Find where the given text appears and provide that cell's center as (X, Y) coordinate. 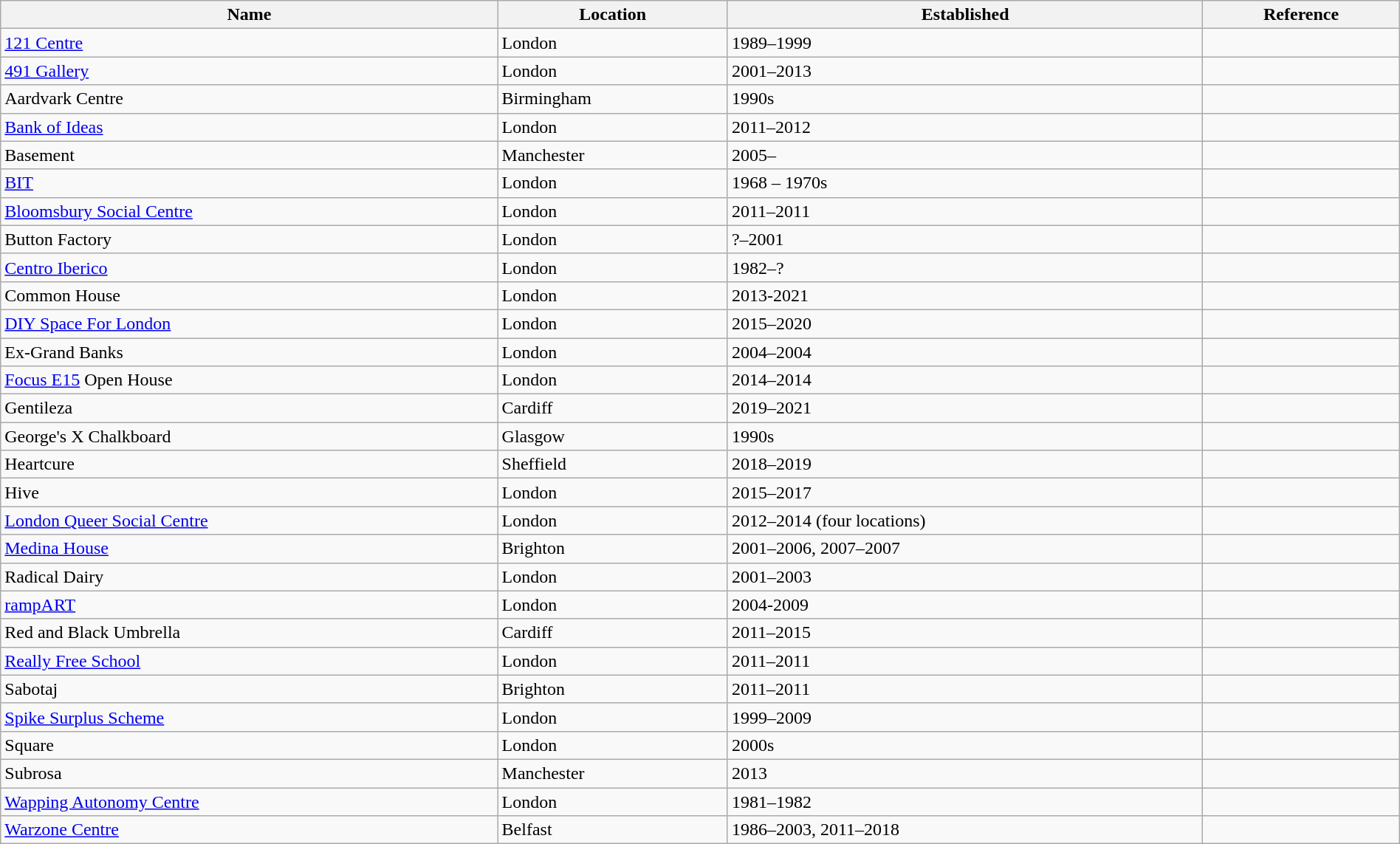
?–2001 (965, 239)
London Queer Social Centre (250, 521)
2015–2020 (965, 323)
Glasgow (613, 436)
Bloomsbury Social Centre (250, 211)
Aardvark Centre (250, 99)
2000s (965, 745)
Square (250, 745)
Birmingham (613, 99)
Reference (1301, 15)
2014–2014 (965, 380)
Heartcure (250, 464)
Established (965, 15)
Spike Surplus Scheme (250, 717)
Centro Iberico (250, 267)
2005– (965, 155)
2011–2015 (965, 633)
2013-2021 (965, 295)
2013 (965, 773)
Red and Black Umbrella (250, 633)
2018–2019 (965, 464)
1968 – 1970s (965, 183)
Gentileza (250, 408)
Bank of Ideas (250, 127)
Subrosa (250, 773)
Focus E15 Open House (250, 380)
Wapping Autonomy Centre (250, 801)
1981–1982 (965, 801)
2001–2006, 2007–2007 (965, 549)
Name (250, 15)
2019–2021 (965, 408)
1999–2009 (965, 717)
1986–2003, 2011–2018 (965, 830)
Sheffield (613, 464)
DIY Space For London (250, 323)
2001–2013 (965, 71)
Hive (250, 493)
1989–1999 (965, 43)
Sabotaj (250, 689)
Really Free School (250, 661)
2001–2003 (965, 577)
Location (613, 15)
Belfast (613, 830)
Ex-Grand Banks (250, 352)
2004-2009 (965, 605)
Warzone Centre (250, 830)
491 Gallery (250, 71)
Button Factory (250, 239)
2015–2017 (965, 493)
2011–2012 (965, 127)
Medina House (250, 549)
2004–2004 (965, 352)
rampART (250, 605)
Basement (250, 155)
BIT (250, 183)
2012–2014 (four locations) (965, 521)
Radical Dairy (250, 577)
George's X Chalkboard (250, 436)
121 Centre (250, 43)
1982–? (965, 267)
Common House (250, 295)
